Extract the (X, Y) coordinate from the center of the cell holding the provided text.  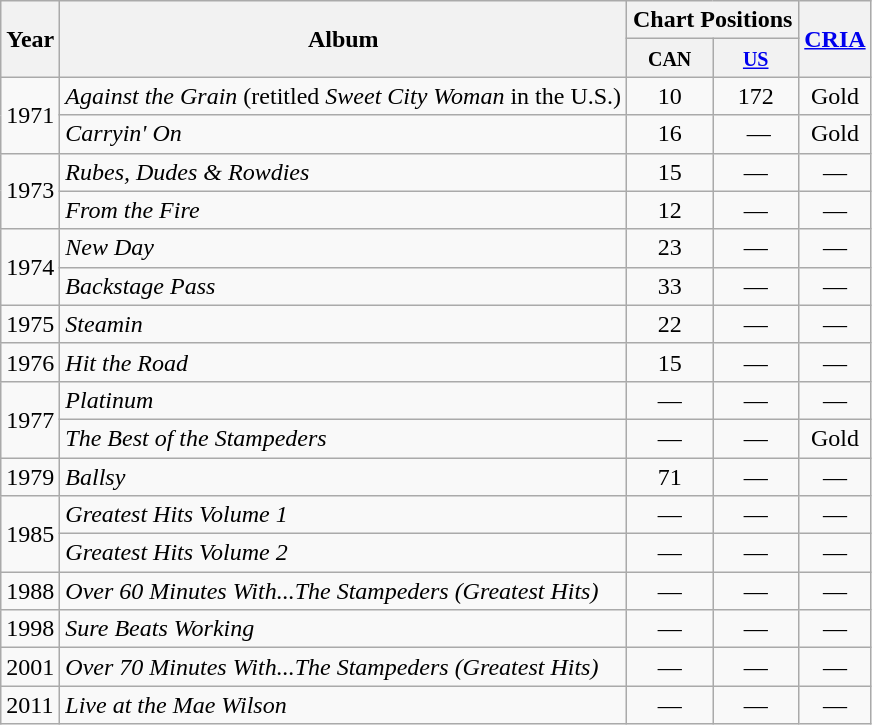
Steamin (344, 324)
1975 (30, 324)
172 (756, 96)
CRIA (835, 39)
71 (670, 477)
22 (670, 324)
1973 (30, 191)
US (756, 58)
33 (670, 286)
Greatest Hits Volume 2 (344, 553)
2001 (30, 667)
Hit the Road (344, 362)
Platinum (344, 400)
The Best of the Stampeders (344, 438)
Greatest Hits Volume 1 (344, 515)
Sure Beats Working (344, 629)
1974 (30, 267)
23 (670, 248)
Album (344, 39)
1988 (30, 591)
1985 (30, 534)
From the Fire (344, 210)
1977 (30, 419)
10 (670, 96)
1979 (30, 477)
Rubes, Dudes & Rowdies (344, 172)
Over 70 Minutes With...The Stampeders (Greatest Hits) (344, 667)
16 (670, 134)
12 (670, 210)
Carryin' On (344, 134)
Year (30, 39)
1998 (30, 629)
Against the Grain (retitled Sweet City Woman in the U.S.) (344, 96)
Ballsy (344, 477)
Backstage Pass (344, 286)
CAN (670, 58)
Chart Positions (713, 20)
2011 (30, 705)
1971 (30, 115)
Over 60 Minutes With...The Stampeders (Greatest Hits) (344, 591)
New Day (344, 248)
1976 (30, 362)
Live at the Mae Wilson (344, 705)
